Locate the cell with the specified text and output its [x, y] center coordinate. 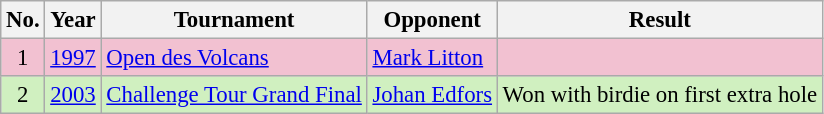
No. [23, 20]
1 [23, 58]
2003 [73, 95]
Challenge Tour Grand Final [234, 95]
Tournament [234, 20]
Opponent [432, 20]
Year [73, 20]
2 [23, 95]
Johan Edfors [432, 95]
Won with birdie on first extra hole [660, 95]
Open des Volcans [234, 58]
Result [660, 20]
1997 [73, 58]
Mark Litton [432, 58]
